Provide the [x, y] coordinate of the cell's center where the given text is located.  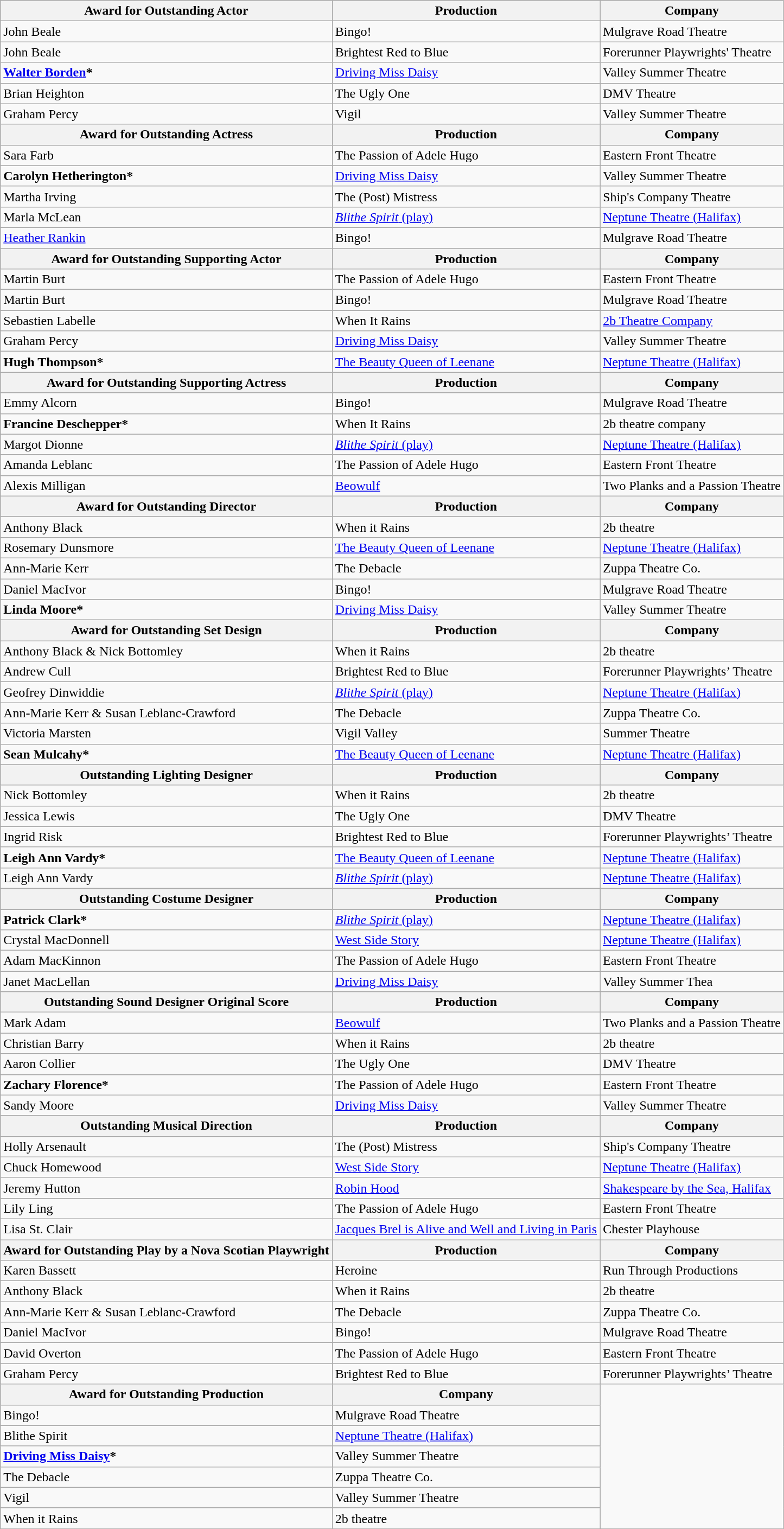
Award for Outstanding Production [167, 1394]
Ingrid Risk [167, 837]
Karen Bassett [167, 1271]
Hugh Thompson* [167, 362]
Geofrey Dinwiddie [167, 692]
Anthony Black & Nick Bottomley [167, 651]
Award for Outstanding Director [167, 506]
Vigil Valley [466, 734]
Nick Bottomley [167, 795]
Emmy Alcorn [167, 403]
Holly Arsenault [167, 1146]
Aaron Collier [167, 1064]
Blithe Spirit [167, 1436]
Award for Outstanding Play by a Nova Scotian Playwright [167, 1250]
Jessica Lewis [167, 816]
Christian Barry [167, 1043]
Alexis Milligan [167, 486]
Sean Mulcahy* [167, 754]
Heather Rankin [167, 238]
Award for Outstanding Set Design [167, 630]
Chester Playhouse [692, 1229]
2b Theatre Company [692, 321]
Victoria Marsten [167, 734]
Jacques Brel is Alive and Well and Living in Paris [466, 1229]
Sara Farb [167, 155]
Brian Heighton [167, 93]
Margot Dionne [167, 444]
Outstanding Musical Direction [167, 1126]
Driving Miss Daisy* [167, 1456]
Outstanding Sound Designer Original Score [167, 1002]
Award for Outstanding Actor [167, 11]
2b theatre company [692, 424]
Award for Outstanding Supporting Actress [167, 383]
Patrick Clark* [167, 920]
Rosemary Dunsmore [167, 547]
Summer Theatre [692, 734]
Linda Moore* [167, 610]
Adam MacKinnon [167, 961]
Chuck Homewood [167, 1167]
Andrew Cull [167, 672]
Award for Outstanding Actress [167, 135]
Forerunner Playwrights' Theatre [692, 52]
Robin Hood [466, 1188]
Lisa St. Clair [167, 1229]
Outstanding Costume Designer [167, 899]
Amanda Leblanc [167, 465]
Lily Ling [167, 1208]
Francine Deschepper* [167, 424]
Crystal MacDonnell [167, 940]
Martha Irving [167, 196]
Ann-Marie Kerr [167, 568]
Sebastien Labelle [167, 321]
Leigh Ann Vardy [167, 878]
Sandy Moore [167, 1105]
Marla McLean [167, 217]
Zachary Florence* [167, 1085]
Jeremy Hutton [167, 1188]
Heroine [466, 1271]
Walter Borden* [167, 73]
Run Through Productions [692, 1271]
David Overton [167, 1353]
Outstanding Lighting Designer [167, 775]
Mark Adam [167, 1023]
Award for Outstanding Supporting Actor [167, 259]
Janet MacLellan [167, 982]
Valley Summer Thea [692, 982]
Carolyn Hetherington* [167, 176]
Leigh Ann Vardy* [167, 857]
Shakespeare by the Sea, Halifax [692, 1188]
